From the cell containing the given text, extract its center point as (X, Y) coordinate. 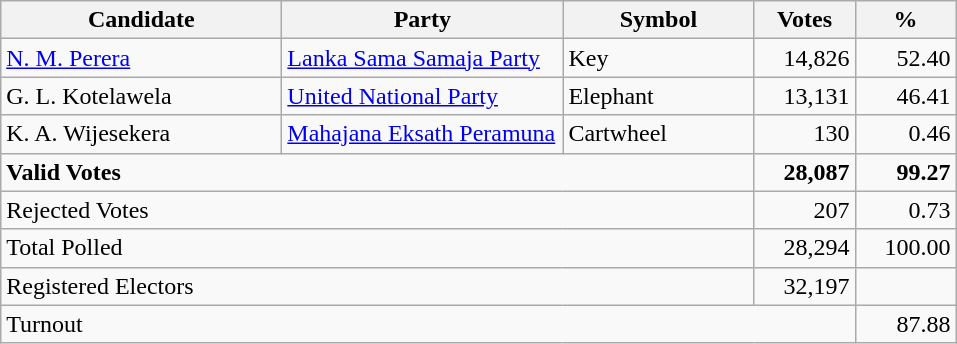
0.73 (906, 210)
87.88 (906, 324)
130 (804, 134)
% (906, 20)
207 (804, 210)
Mahajana Eksath Peramuna (422, 134)
99.27 (906, 172)
14,826 (804, 58)
28,087 (804, 172)
0.46 (906, 134)
100.00 (906, 248)
N. M. Perera (142, 58)
46.41 (906, 96)
United National Party (422, 96)
Votes (804, 20)
Lanka Sama Samaja Party (422, 58)
Candidate (142, 20)
Valid Votes (378, 172)
28,294 (804, 248)
Symbol (658, 20)
32,197 (804, 286)
Elephant (658, 96)
52.40 (906, 58)
G. L. Kotelawela (142, 96)
13,131 (804, 96)
K. A. Wijesekera (142, 134)
Registered Electors (378, 286)
Cartwheel (658, 134)
Turnout (428, 324)
Rejected Votes (378, 210)
Party (422, 20)
Key (658, 58)
Total Polled (378, 248)
